Locate the cell with the specified text and output its (X, Y) center coordinate. 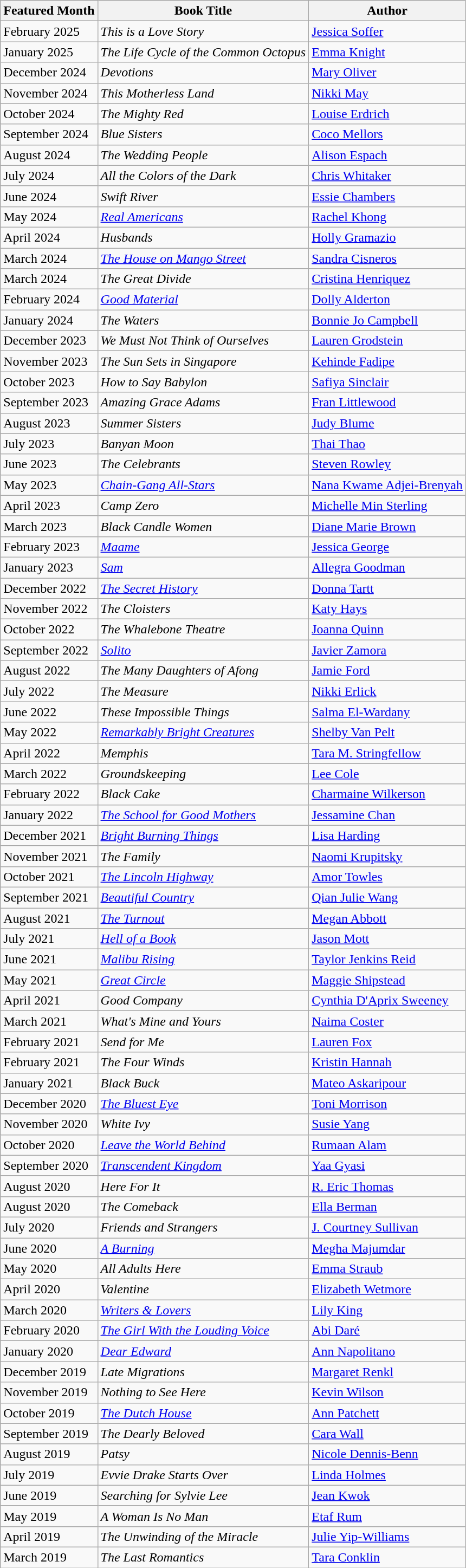
Mateo Askaripour (387, 1083)
Cynthia D'Aprix Sweeney (387, 1001)
September 2021 (49, 897)
Bonnie Jo Campbell (387, 320)
The Sun Sets in Singapore (203, 361)
Abi Daré (387, 1331)
Katy Hays (387, 609)
Etaf Rum (387, 1516)
Jean Kwok (387, 1495)
August 2024 (49, 155)
Rumaan Alam (387, 1145)
Lee Cole (387, 774)
These Impossible Things (203, 712)
Banyan Moon (203, 444)
Cara Wall (387, 1434)
The Waters (203, 320)
The Secret History (203, 588)
Beautiful Country (203, 897)
January 2021 (49, 1083)
Kevin Wilson (387, 1392)
Linda Holmes (387, 1475)
Donna Tartt (387, 588)
Summer Sisters (203, 423)
April 2022 (49, 753)
Fran Littlewood (387, 403)
Louise Erdrich (387, 114)
Allegra Goodman (387, 567)
Nana Kwame Adjei-Brenyah (387, 485)
Steven Rowley (387, 464)
May 2024 (49, 217)
April 2020 (49, 1290)
Diane Marie Brown (387, 526)
March 2019 (49, 1557)
Holly Gramazio (387, 237)
July 2021 (49, 939)
April 2021 (49, 1001)
Good Material (203, 300)
A Burning (203, 1248)
Lisa Harding (387, 835)
Salma El-Wardany (387, 712)
October 2022 (49, 630)
January 2025 (49, 52)
September 2022 (49, 650)
Shelby Van Pelt (387, 733)
Leave the World Behind (203, 1145)
Husbands (203, 237)
Transcendent Kingdom (203, 1165)
July 2020 (49, 1227)
Elizabeth Wetmore (387, 1290)
Safiya Sinclair (387, 382)
November 2020 (49, 1124)
Jessica Soffer (387, 31)
July 2022 (49, 691)
November 2019 (49, 1392)
The Four Winds (203, 1062)
Emma Knight (387, 52)
April 2023 (49, 506)
The Great Divide (203, 279)
Yaa Gyasi (387, 1165)
Hell of a Book (203, 939)
October 2023 (49, 382)
November 2024 (49, 93)
Sam (203, 567)
The School for Good Mothers (203, 815)
May 2019 (49, 1516)
June 2019 (49, 1495)
What's Mine and Yours (203, 1021)
October 2019 (49, 1413)
Charmaine Wilkerson (387, 794)
July 2023 (49, 444)
Devotions (203, 73)
Dear Edward (203, 1351)
We Must Not Think of Ourselves (203, 341)
Valentine (203, 1290)
Good Company (203, 1001)
All Adults Here (203, 1269)
November 2022 (49, 609)
The Dutch House (203, 1413)
The Measure (203, 691)
How to Say Babylon (203, 382)
Jamie Ford (387, 671)
January 2023 (49, 567)
August 2022 (49, 671)
December 2019 (49, 1372)
March 2022 (49, 774)
Jessica George (387, 547)
August 2019 (49, 1454)
July 2019 (49, 1475)
The Dearly Beloved (203, 1434)
Cristina Henriquez (387, 279)
February 2020 (49, 1331)
Naima Coster (387, 1021)
Black Buck (203, 1083)
Searching for Sylvie Lee (203, 1495)
Lauren Grodstein (387, 341)
Bright Burning Things (203, 835)
Joanna Quinn (387, 630)
September 2023 (49, 403)
August 2023 (49, 423)
Friends and Strangers (203, 1227)
February 2022 (49, 794)
Qian Julie Wang (387, 897)
White Ivy (203, 1124)
This Motherless Land (203, 93)
Toni Morrison (387, 1104)
The Whalebone Theatre (203, 630)
July 2024 (49, 176)
December 2021 (49, 835)
September 2020 (49, 1165)
Maame (203, 547)
Nicole Dennis-Benn (387, 1454)
February 2025 (49, 31)
This is a Love Story (203, 31)
The Bluest Eye (203, 1104)
December 2020 (49, 1104)
Michelle Min Sterling (387, 506)
January 2020 (49, 1351)
Black Candle Women (203, 526)
The Family (203, 856)
Lily King (387, 1310)
Featured Month (49, 11)
Black Cake (203, 794)
The Many Daughters of Afong (203, 671)
A Woman Is No Man (203, 1516)
Kehinde Fadipe (387, 361)
March 2021 (49, 1021)
The Turnout (203, 918)
Nikki May (387, 93)
The Life Cycle of the Common Octopus (203, 52)
September 2024 (49, 134)
Jessamine Chan (387, 815)
The Last Romantics (203, 1557)
J. Courtney Sullivan (387, 1227)
Solito (203, 650)
Julie Yip-Williams (387, 1537)
Margaret Renkl (387, 1372)
The Unwinding of the Miracle (203, 1537)
January 2024 (49, 320)
Ann Napolitano (387, 1351)
Writers & Lovers (203, 1310)
Amazing Grace Adams (203, 403)
All the Colors of the Dark (203, 176)
June 2020 (49, 1248)
February 2024 (49, 300)
May 2022 (49, 733)
Megan Abbott (387, 918)
June 2022 (49, 712)
Ann Patchett (387, 1413)
Patsy (203, 1454)
Chain-Gang All-Stars (203, 485)
October 2020 (49, 1145)
Alison Espach (387, 155)
Lauren Fox (387, 1042)
Dolly Alderton (387, 300)
Thai Thao (387, 444)
Late Migrations (203, 1372)
Real Americans (203, 217)
December 2024 (49, 73)
October 2021 (49, 877)
December 2023 (49, 341)
Mary Oliver (387, 73)
Maggie Shipstead (387, 980)
Nikki Erlick (387, 691)
The Celebrants (203, 464)
Kristin Hannah (387, 1062)
April 2019 (49, 1537)
Tara M. Stringfellow (387, 753)
The Comeback (203, 1207)
June 2021 (49, 960)
Author (387, 11)
Amor Towles (387, 877)
The Wedding People (203, 155)
Essie Chambers (387, 196)
Nothing to See Here (203, 1392)
Here For It (203, 1186)
R. Eric Thomas (387, 1186)
August 2021 (49, 918)
Chris Whitaker (387, 176)
Ella Berman (387, 1207)
September 2019 (49, 1434)
Malibu Rising (203, 960)
Emma Straub (387, 1269)
Great Circle (203, 980)
Memphis (203, 753)
December 2022 (49, 588)
November 2021 (49, 856)
March 2020 (49, 1310)
Coco Mellors (387, 134)
Blue Sisters (203, 134)
Remarkably Bright Creatures (203, 733)
May 2020 (49, 1269)
Megha Majumdar (387, 1248)
The House on Mango Street (203, 258)
May 2023 (49, 485)
The Mighty Red (203, 114)
October 2024 (49, 114)
Sandra Cisneros (387, 258)
November 2023 (49, 361)
March 2023 (49, 526)
Tara Conklin (387, 1557)
The Lincoln Highway (203, 877)
April 2024 (49, 237)
February 2023 (49, 547)
May 2021 (49, 980)
Evvie Drake Starts Over (203, 1475)
Book Title (203, 11)
Taylor Jenkins Reid (387, 960)
January 2022 (49, 815)
Swift River (203, 196)
Groundskeeping (203, 774)
Camp Zero (203, 506)
Rachel Khong (387, 217)
Judy Blume (387, 423)
The Cloisters (203, 609)
June 2023 (49, 464)
Jason Mott (387, 939)
June 2024 (49, 196)
Javier Zamora (387, 650)
Naomi Krupitsky (387, 856)
The Girl With the Louding Voice (203, 1331)
Susie Yang (387, 1124)
Send for Me (203, 1042)
